Return [X, Y] of the center of cell containing provided text 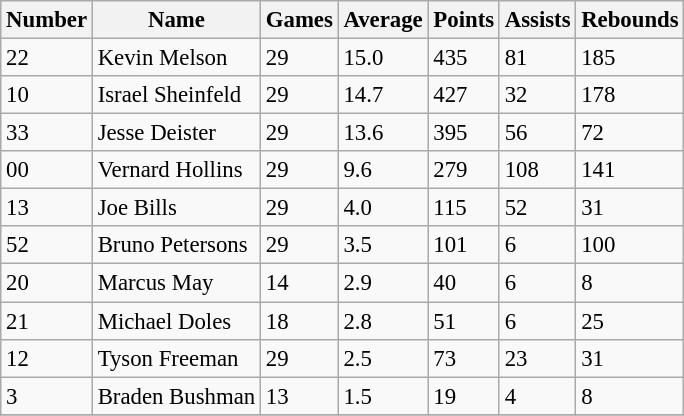
100 [630, 245]
13.6 [383, 133]
10 [47, 95]
427 [464, 95]
Kevin Melson [176, 58]
Jesse Deister [176, 133]
Michael Doles [176, 321]
21 [47, 321]
Name [176, 20]
14.7 [383, 95]
81 [537, 58]
Bruno Petersons [176, 245]
108 [537, 170]
115 [464, 208]
4.0 [383, 208]
Games [299, 20]
15.0 [383, 58]
32 [537, 95]
4 [537, 396]
33 [47, 133]
2.9 [383, 283]
3.5 [383, 245]
Israel Sheinfeld [176, 95]
1.5 [383, 396]
9.6 [383, 170]
Tyson Freeman [176, 358]
51 [464, 321]
73 [464, 358]
2.5 [383, 358]
101 [464, 245]
00 [47, 170]
23 [537, 358]
19 [464, 396]
185 [630, 58]
12 [47, 358]
Average [383, 20]
72 [630, 133]
435 [464, 58]
Rebounds [630, 20]
40 [464, 283]
22 [47, 58]
Joe Bills [176, 208]
Braden Bushman [176, 396]
20 [47, 283]
Assists [537, 20]
Number [47, 20]
18 [299, 321]
2.8 [383, 321]
395 [464, 133]
Vernard Hollins [176, 170]
3 [47, 396]
Points [464, 20]
178 [630, 95]
279 [464, 170]
14 [299, 283]
25 [630, 321]
56 [537, 133]
Marcus May [176, 283]
141 [630, 170]
